Pinpoint the cell where the given text exists, returning its [X, Y] midpoint coordinate. 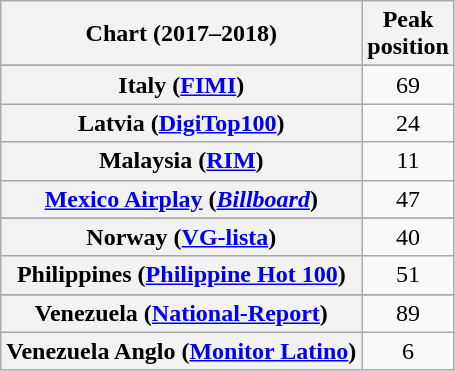
Chart (2017–2018) [182, 34]
Norway (VG-lista) [182, 237]
Latvia (DigiTop100) [182, 123]
6 [408, 351]
Venezuela Anglo (Monitor Latino) [182, 351]
51 [408, 275]
Philippines (Philippine Hot 100) [182, 275]
47 [408, 199]
69 [408, 85]
89 [408, 313]
24 [408, 123]
Peak position [408, 34]
Venezuela (National-Report) [182, 313]
Malaysia (RIM) [182, 161]
40 [408, 237]
Italy (FIMI) [182, 85]
Mexico Airplay (Billboard) [182, 199]
11 [408, 161]
